Find where the given text appears and provide that cell's center as (X, Y) coordinate. 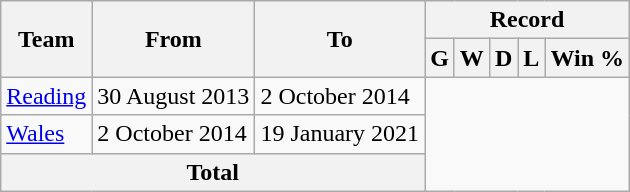
To (340, 39)
30 August 2013 (174, 96)
Team (46, 39)
G (440, 58)
From (174, 39)
L (532, 58)
D (503, 58)
Record (528, 20)
Win % (588, 58)
19 January 2021 (340, 134)
Wales (46, 134)
Total (213, 172)
Reading (46, 96)
W (472, 58)
